Provide the (X, Y) coordinate of the cell's center where the given text is located.  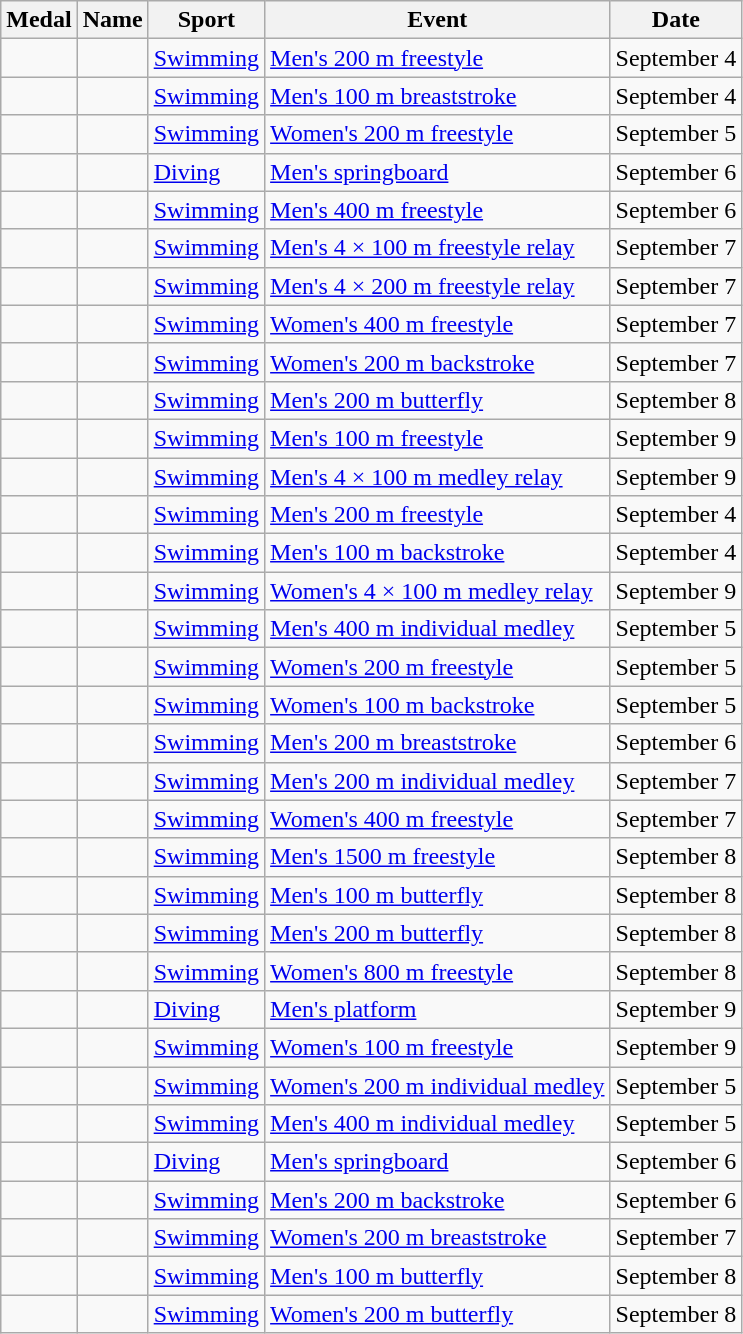
Men's 100 m backstroke (438, 553)
Women's 100 m freestyle (438, 1047)
Event (438, 20)
Men's 200 m backstroke (438, 1200)
Women's 200 m individual medley (438, 1085)
Women's 200 m backstroke (438, 362)
Date (676, 20)
Men's 4 × 200 m freestyle relay (438, 286)
Men's platform (438, 1009)
Medal (39, 20)
Men's 200 m individual medley (438, 781)
Men's 200 m breaststroke (438, 743)
Men's 100 m breaststroke (438, 96)
Men's 4 × 100 m medley relay (438, 477)
Sport (206, 20)
Men's 100 m freestyle (438, 438)
Women's 4 × 100 m medley relay (438, 591)
Women's 800 m freestyle (438, 971)
Name (112, 20)
Women's 200 m butterfly (438, 1314)
Men's 400 m freestyle (438, 210)
Men's 1500 m freestyle (438, 857)
Women's 100 m backstroke (438, 705)
Women's 200 m breaststroke (438, 1238)
Men's 4 × 100 m freestyle relay (438, 248)
